Return the [X, Y] coordinate for the center point of the cell that contains the specified text.  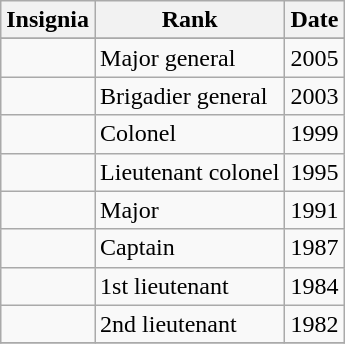
1995 [314, 172]
Insignia [48, 20]
2003 [314, 96]
Brigadier general [190, 96]
1982 [314, 324]
Lieutenant colonel [190, 172]
Rank [190, 20]
1st lieutenant [190, 286]
1984 [314, 286]
1999 [314, 134]
1991 [314, 210]
Major general [190, 58]
2005 [314, 58]
1987 [314, 248]
2nd lieutenant [190, 324]
Major [190, 210]
Colonel [190, 134]
Captain [190, 248]
Date [314, 20]
